Output the (X, Y) coordinate of the center of the cell containing the given text.  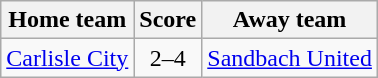
Score (168, 20)
Home team (68, 20)
Sandbach United (290, 58)
Away team (290, 20)
2–4 (168, 58)
Carlisle City (68, 58)
